For the text-containing cell, return its midpoint in [x, y] coordinate format. 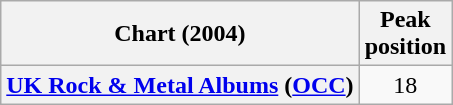
Chart (2004) [180, 34]
Peakposition [405, 34]
18 [405, 85]
UK Rock & Metal Albums (OCC) [180, 85]
